From the cell containing the given text, extract its center point as [x, y] coordinate. 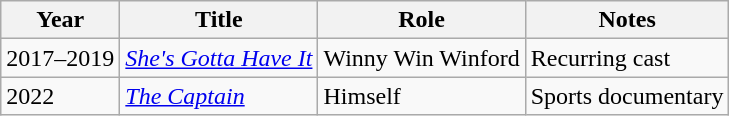
Notes [627, 20]
2017–2019 [60, 58]
The Captain [219, 96]
2022 [60, 96]
Year [60, 20]
Role [422, 20]
Himself [422, 96]
Winny Win Winford [422, 58]
Recurring cast [627, 58]
She's Gotta Have It [219, 58]
Title [219, 20]
Sports documentary [627, 96]
